Pinpoint the cell where the given text exists, returning its (x, y) midpoint coordinate. 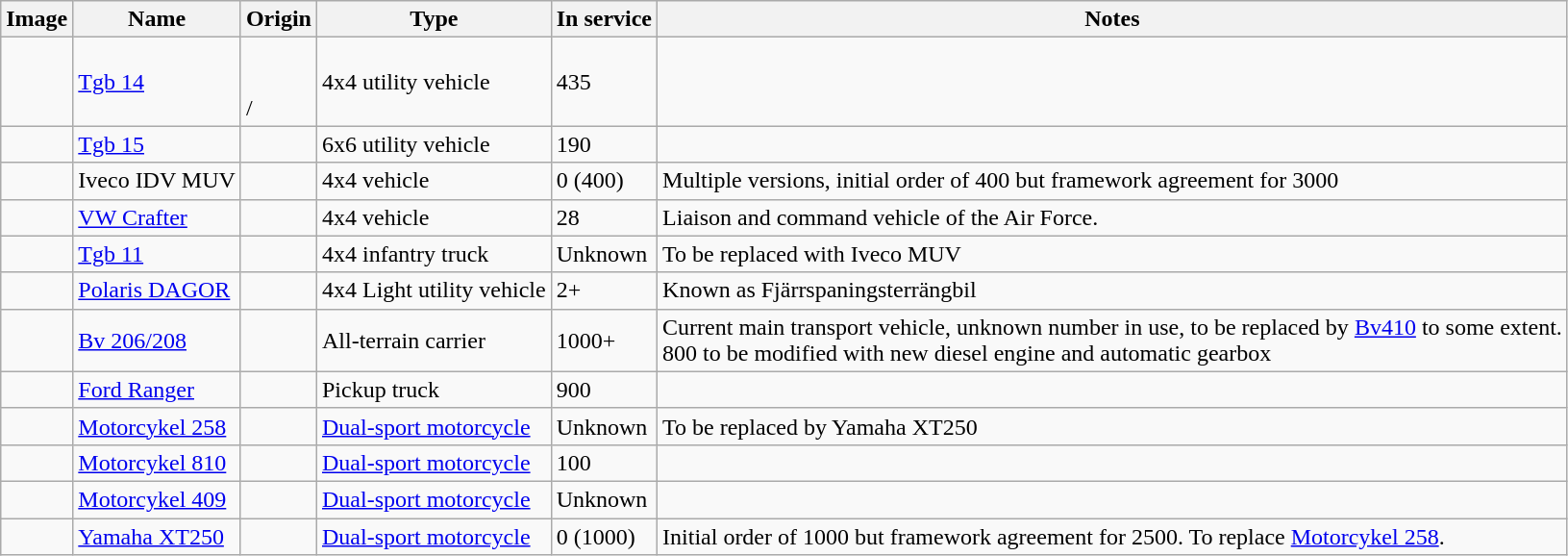
Pickup truck (434, 390)
Notes (1113, 19)
Name (158, 19)
To be replaced with Iveco MUV (1113, 254)
VW Crafter (158, 217)
4x4 Light utility vehicle (434, 291)
Tgb 11 (158, 254)
0 (1000) (604, 536)
Tgb 15 (158, 144)
Tgb 14 (158, 82)
0 (400) (604, 181)
Motorcykel 409 (158, 499)
Multiple versions, initial order of 400 but framework agreement for 3000 (1113, 181)
Liaison and command vehicle of the Air Force. (1113, 217)
Motorcykel 258 (158, 426)
435 (604, 82)
1000+ (604, 341)
Motorcykel 810 (158, 463)
900 (604, 390)
100 (604, 463)
6x6 utility vehicle (434, 144)
2+ (604, 291)
4x4 utility vehicle (434, 82)
Known as Fjärrspaningsterrängbil (1113, 291)
Origin (279, 19)
190 (604, 144)
In service (604, 19)
Initial order of 1000 but framework agreement for 2500. To replace Motorcykel 258. (1113, 536)
Bv 206/208 (158, 341)
Yamaha XT250 (158, 536)
All-terrain carrier (434, 341)
Ford Ranger (158, 390)
/ (279, 82)
Image (37, 19)
To be replaced by Yamaha XT250 (1113, 426)
4x4 infantry truck (434, 254)
Type (434, 19)
Polaris DAGOR (158, 291)
Iveco IDV MUV (158, 181)
28 (604, 217)
